Output the [X, Y] coordinate of the center of the cell containing the given text.  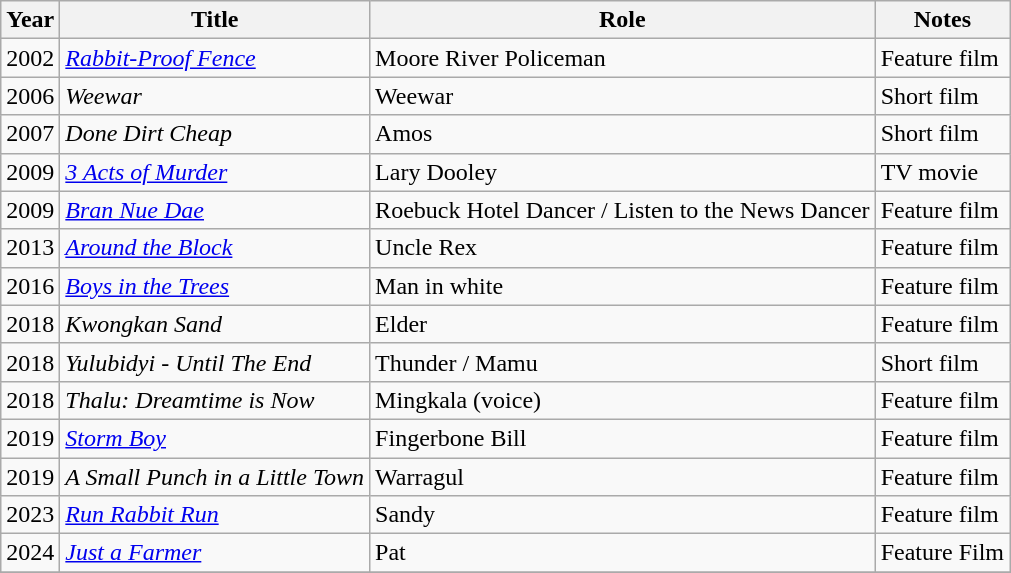
2024 [30, 553]
Done Dirt Cheap [215, 134]
Around the Block [215, 248]
2013 [30, 248]
Warragul [623, 477]
Bran Nue Dae [215, 210]
2002 [30, 58]
Fingerbone Bill [623, 438]
Year [30, 20]
Feature Film [942, 553]
2016 [30, 286]
Pat [623, 553]
Thunder / Mamu [623, 362]
Yulubidyi - Until The End [215, 362]
Rabbit-Proof Fence [215, 58]
Lary Dooley [623, 172]
Mingkala (voice) [623, 400]
Moore River Policeman [623, 58]
Roebuck Hotel Dancer / Listen to the News Dancer [623, 210]
Man in white [623, 286]
Just a Farmer [215, 553]
2007 [30, 134]
Kwongkan Sand [215, 324]
3 Acts of Murder [215, 172]
Boys in the Trees [215, 286]
Amos [623, 134]
Role [623, 20]
Notes [942, 20]
Title [215, 20]
Sandy [623, 515]
Uncle Rex [623, 248]
A Small Punch in a Little Town [215, 477]
2006 [30, 96]
2023 [30, 515]
Thalu: Dreamtime is Now [215, 400]
TV movie [942, 172]
Run Rabbit Run [215, 515]
Elder [623, 324]
Storm Boy [215, 438]
